Output the [X, Y] coordinate of the center of the cell containing the given text.  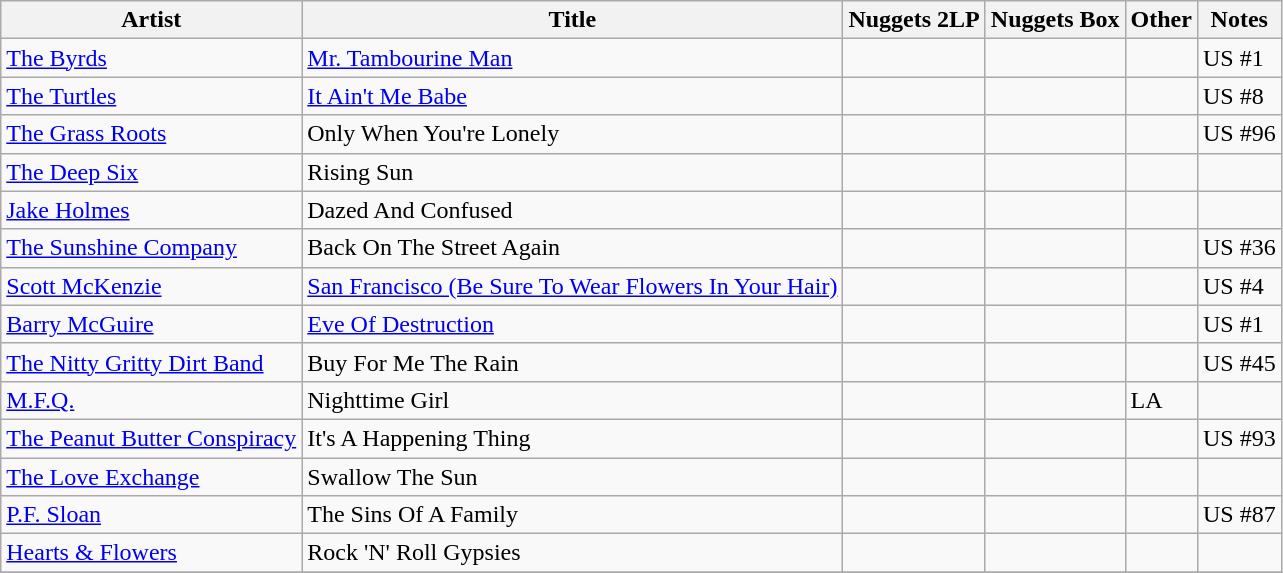
Nuggets 2LP [914, 20]
Title [572, 20]
The Love Exchange [152, 477]
Scott McKenzie [152, 286]
Nuggets Box [1055, 20]
Notes [1239, 20]
Mr. Tambourine Man [572, 58]
Swallow The Sun [572, 477]
US #45 [1239, 362]
Eve Of Destruction [572, 324]
The Byrds [152, 58]
Dazed And Confused [572, 210]
Rock 'N' Roll Gypsies [572, 553]
US #96 [1239, 134]
The Turtles [152, 96]
The Deep Six [152, 172]
Only When You're Lonely [572, 134]
The Nitty Gritty Dirt Band [152, 362]
Hearts & Flowers [152, 553]
M.F.Q. [152, 400]
San Francisco (Be Sure To Wear Flowers In Your Hair) [572, 286]
US #93 [1239, 438]
Rising Sun [572, 172]
It's A Happening Thing [572, 438]
Back On The Street Again [572, 248]
The Peanut Butter Conspiracy [152, 438]
Other [1161, 20]
US #4 [1239, 286]
The Grass Roots [152, 134]
Jake Holmes [152, 210]
US #36 [1239, 248]
P.F. Sloan [152, 515]
Nighttime Girl [572, 400]
LA [1161, 400]
Buy For Me The Rain [572, 362]
Barry McGuire [152, 324]
Artist [152, 20]
The Sunshine Company [152, 248]
The Sins Of A Family [572, 515]
It Ain't Me Babe [572, 96]
US #8 [1239, 96]
US #87 [1239, 515]
